Extract the [X, Y] coordinate from the center of the cell holding the provided text.  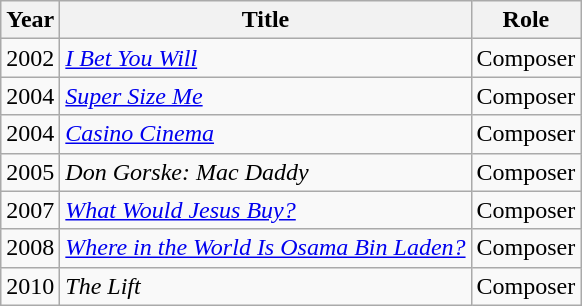
Don Gorske: Mac Daddy [266, 172]
Casino Cinema [266, 134]
What Would Jesus Buy? [266, 210]
2007 [30, 210]
2005 [30, 172]
Title [266, 20]
2002 [30, 58]
2008 [30, 248]
I Bet You Will [266, 58]
Year [30, 20]
Super Size Me [266, 96]
Where in the World Is Osama Bin Laden? [266, 248]
Role [526, 20]
2010 [30, 286]
The Lift [266, 286]
